Find where the given text appears and provide that cell's center as (X, Y) coordinate. 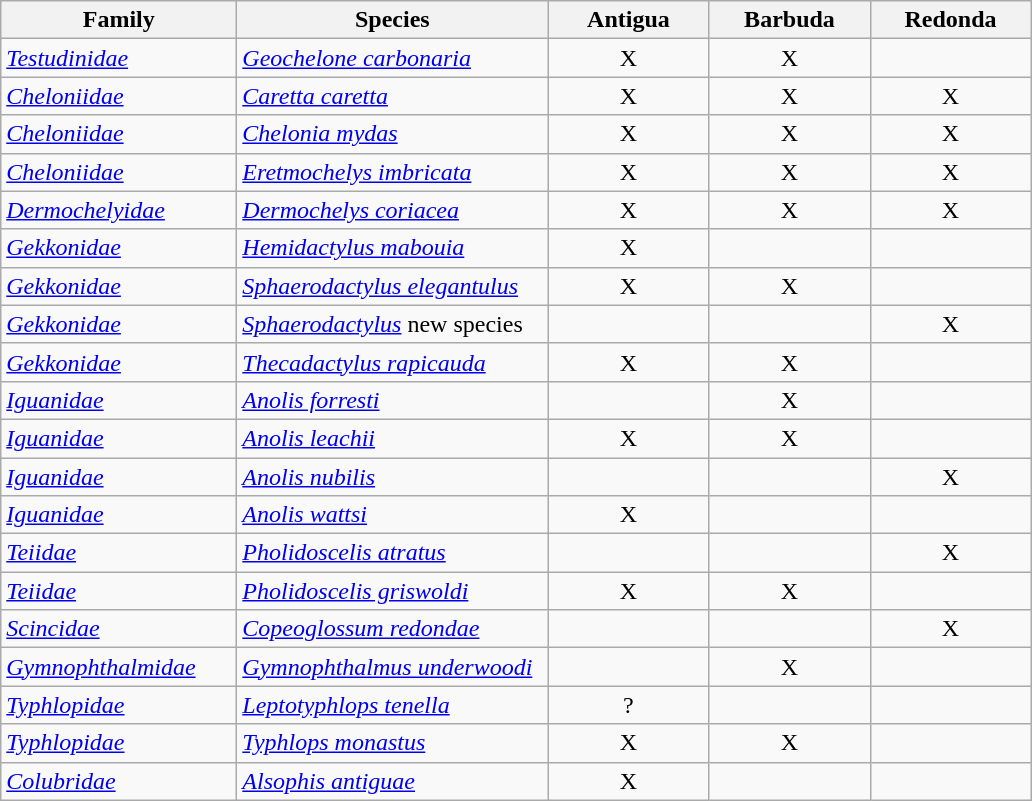
Gymnophthalmus underwoodi (392, 667)
Dermochelyidae (119, 210)
Anolis forresti (392, 400)
Sphaerodactylus new species (392, 324)
Redonda (950, 20)
Species (392, 20)
Colubridae (119, 781)
Anolis wattsi (392, 515)
Geochelone carbonaria (392, 58)
Typhlops monastus (392, 743)
Leptotyphlops tenella (392, 705)
Pholidoscelis griswoldi (392, 591)
? (628, 705)
Chelonia mydas (392, 134)
Eretmochelys imbricata (392, 172)
Hemidactylus mabouia (392, 248)
Testudinidae (119, 58)
Copeoglossum redondae (392, 629)
Family (119, 20)
Barbuda (790, 20)
Gymnophthalmidae (119, 667)
Pholidoscelis atratus (392, 553)
Sphaerodactylus elegantulus (392, 286)
Antigua (628, 20)
Anolis leachii (392, 438)
Thecadactylus rapicauda (392, 362)
Scincidae (119, 629)
Caretta caretta (392, 96)
Anolis nubilis (392, 477)
Dermochelys coriacea (392, 210)
Alsophis antiguae (392, 781)
